Provide the [x, y] coordinate of the cell's center where the given text is located.  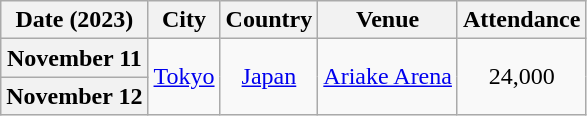
Date (2023) [74, 20]
Ariake Arena [388, 77]
Japan [269, 77]
November 12 [74, 96]
Tokyo [184, 77]
Attendance [521, 20]
Country [269, 20]
City [184, 20]
24,000 [521, 77]
Venue [388, 20]
November 11 [74, 58]
